Locate the cell with the specified text and output its (X, Y) center coordinate. 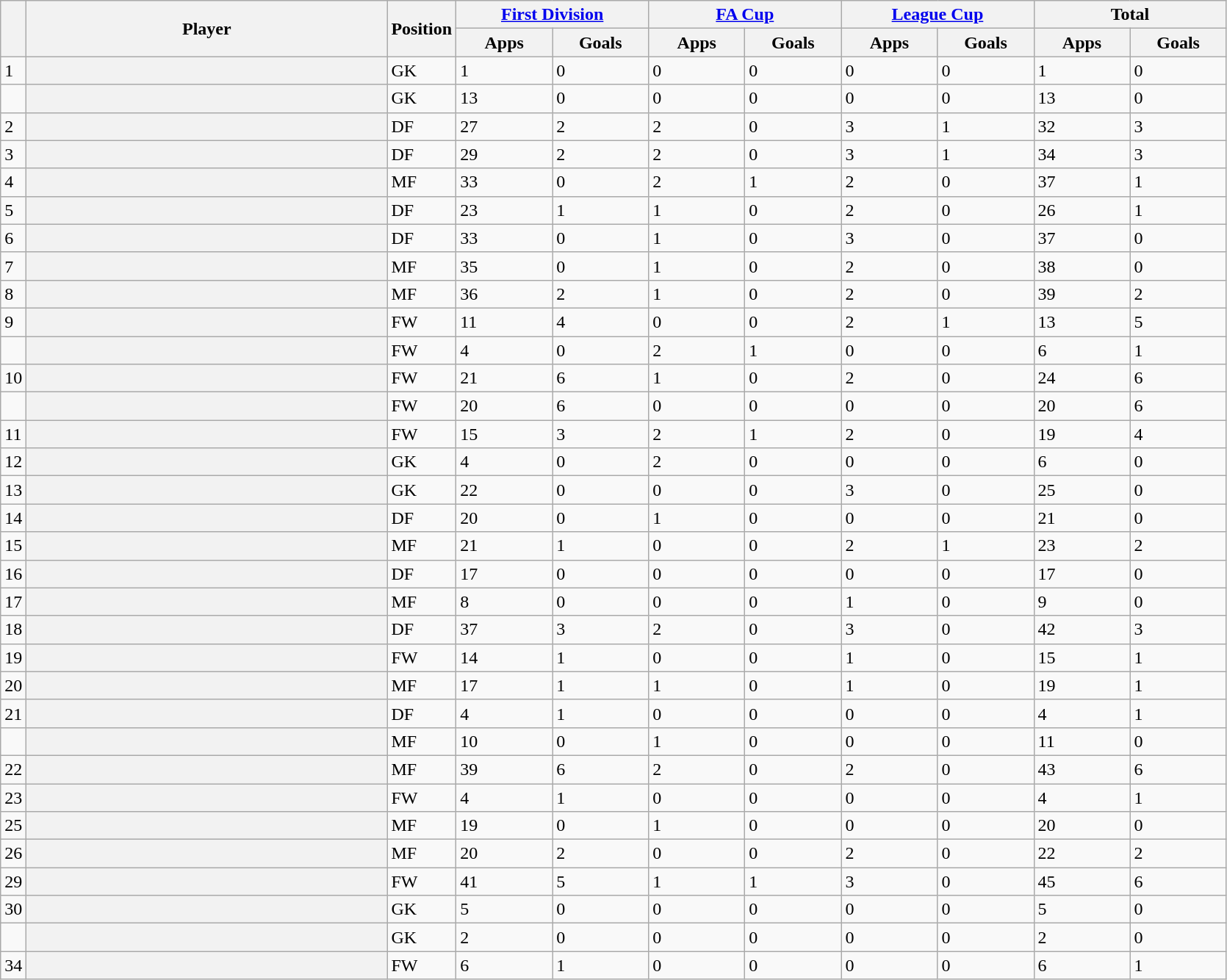
35 (504, 266)
FA Cup (745, 15)
45 (1082, 882)
42 (1082, 630)
18 (13, 630)
32 (1082, 126)
30 (13, 909)
7 (13, 266)
First Division (553, 15)
Total (1130, 15)
12 (13, 462)
24 (1082, 378)
36 (504, 294)
Position (422, 29)
16 (13, 574)
41 (504, 882)
43 (1082, 769)
27 (504, 126)
38 (1082, 266)
League Cup (938, 15)
Player (207, 29)
